For the text-containing cell, return its midpoint in (x, y) coordinate format. 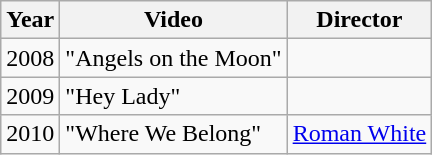
Director (360, 20)
Year (30, 20)
Video (174, 20)
2009 (30, 96)
Roman White (360, 134)
"Where We Belong" (174, 134)
2010 (30, 134)
2008 (30, 58)
"Angels on the Moon" (174, 58)
"Hey Lady" (174, 96)
